Provide the [X, Y] coordinate of the cell's center where the given text is located.  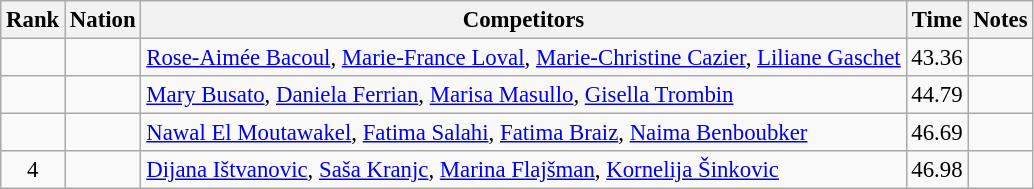
43.36 [937, 58]
46.98 [937, 170]
Competitors [524, 20]
Time [937, 20]
44.79 [937, 95]
Nation [103, 20]
4 [33, 170]
Rose-Aimée Bacoul, Marie-France Loval, Marie-Christine Cazier, Liliane Gaschet [524, 58]
Notes [1000, 20]
46.69 [937, 133]
Dijana Ištvanovic, Saša Kranjc, Marina Flajšman, Kornelija Šinkovic [524, 170]
Nawal El Moutawakel, Fatima Salahi, Fatima Braiz, Naima Benboubker [524, 133]
Rank [33, 20]
Mary Busato, Daniela Ferrian, Marisa Masullo, Gisella Trombin [524, 95]
